Determine the [x, y] coordinate at the center of the cell enclosing the given text.  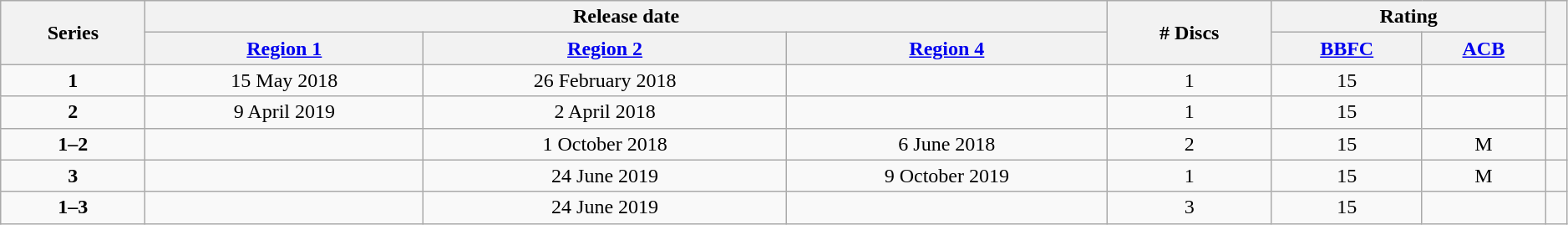
Series [74, 33]
ACB [1484, 49]
1–3 [74, 207]
BBFC [1347, 49]
6 June 2018 [946, 144]
15 May 2018 [284, 80]
Region 1 [284, 49]
Region 4 [946, 49]
9 April 2019 [284, 112]
Release date [627, 17]
Rating [1408, 17]
# Discs [1190, 33]
26 February 2018 [605, 80]
9 October 2019 [946, 176]
Region 2 [605, 49]
1 October 2018 [605, 144]
2 April 2018 [605, 112]
1–2 [74, 144]
